Detect which cell encompasses the target text, then output its (x, y) center coordinate. 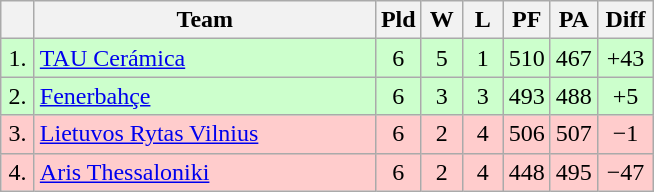
506 (526, 134)
Fenerbahçe (204, 96)
−1 (625, 134)
3. (18, 134)
L (482, 20)
TAU Cerámica (204, 58)
W (442, 20)
Diff (625, 20)
510 (526, 58)
495 (574, 172)
488 (574, 96)
Team (204, 20)
1. (18, 58)
5 (442, 58)
467 (574, 58)
+43 (625, 58)
Aris Thessaloniki (204, 172)
Pld (398, 20)
PA (574, 20)
PF (526, 20)
448 (526, 172)
1 (482, 58)
493 (526, 96)
4. (18, 172)
+5 (625, 96)
2. (18, 96)
Lietuvos Rytas Vilnius (204, 134)
507 (574, 134)
−47 (625, 172)
